Find where the given text appears and provide that cell's center as [X, Y] coordinate. 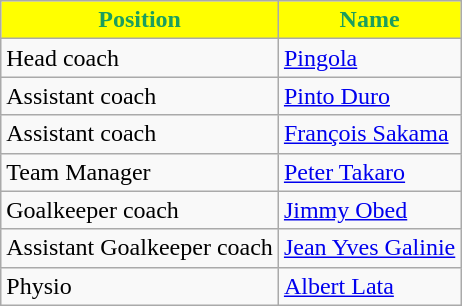
Goalkeeper coach [140, 210]
Team Manager [140, 172]
Position [140, 20]
François Sakama [369, 134]
Physio [140, 286]
Albert Lata [369, 286]
Head coach [140, 58]
Name [369, 20]
Peter Takaro [369, 172]
Jean Yves Galinie [369, 248]
Assistant Goalkeeper coach [140, 248]
Pinto Duro [369, 96]
Pingola [369, 58]
Jimmy Obed [369, 210]
